Provide the [X, Y] coordinate of the cell's center where the given text is located.  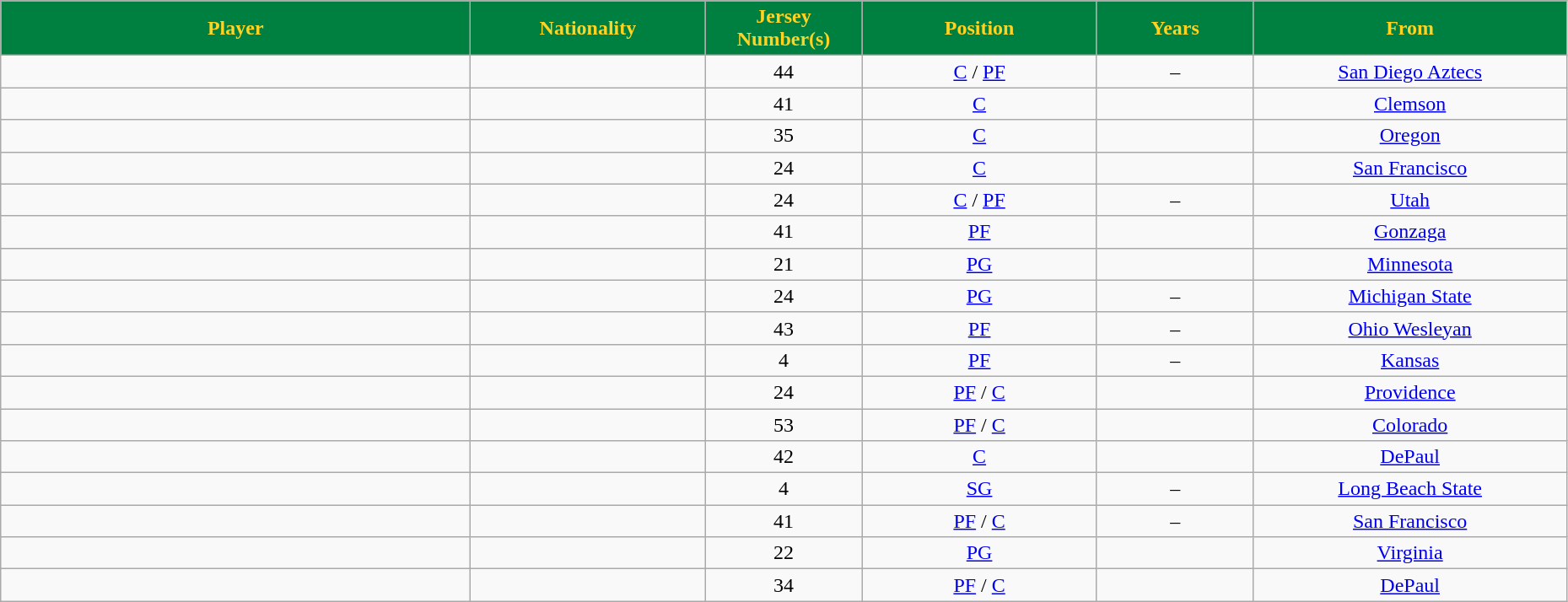
Position [979, 29]
Ohio Wesleyan [1410, 328]
44 [784, 72]
From [1410, 29]
Years [1175, 29]
Clemson [1410, 104]
42 [784, 457]
53 [784, 424]
Oregon [1410, 136]
Utah [1410, 200]
35 [784, 136]
Virginia [1410, 553]
Minnesota [1410, 264]
34 [784, 585]
Gonzaga [1410, 232]
21 [784, 264]
Michigan State [1410, 296]
SG [979, 489]
Kansas [1410, 360]
Nationality [588, 29]
San Diego Aztecs [1410, 72]
Jersey Number(s) [784, 29]
Colorado [1410, 424]
22 [784, 553]
Providence [1410, 392]
43 [784, 328]
Long Beach State [1410, 489]
Player [236, 29]
